Determine the (x, y) coordinate at the center of the cell enclosing the given text.  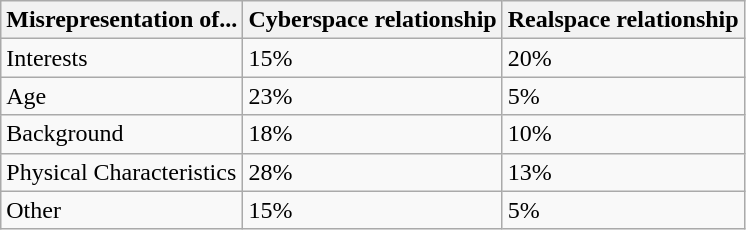
Physical Characteristics (122, 172)
28% (372, 172)
10% (623, 134)
20% (623, 58)
13% (623, 172)
Interests (122, 58)
Misrepresentation of... (122, 20)
Other (122, 210)
Cyberspace relationship (372, 20)
23% (372, 96)
Age (122, 96)
18% (372, 134)
Background (122, 134)
Realspace relationship (623, 20)
